Locate the cell with the specified text and output its (x, y) center coordinate. 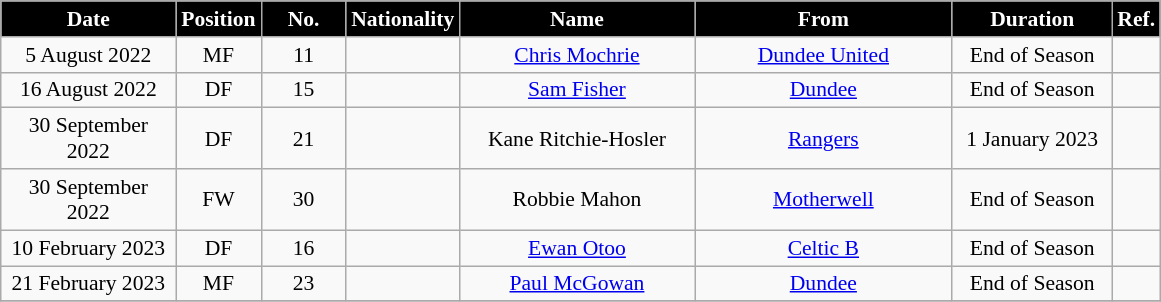
Kane Ritchie-Hosler (576, 138)
Position (218, 19)
Date (88, 19)
21 February 2023 (88, 284)
Ewan Otoo (576, 248)
1 January 2023 (1032, 138)
Rangers (824, 138)
16 August 2022 (88, 90)
11 (304, 55)
21 (304, 138)
Celtic B (824, 248)
FW (218, 200)
Duration (1032, 19)
16 (304, 248)
5 August 2022 (88, 55)
Name (576, 19)
Robbie Mahon (576, 200)
Ref. (1136, 19)
Motherwell (824, 200)
Paul McGowan (576, 284)
Nationality (402, 19)
Sam Fisher (576, 90)
23 (304, 284)
30 (304, 200)
Chris Mochrie (576, 55)
10 February 2023 (88, 248)
15 (304, 90)
From (824, 19)
Dundee United (824, 55)
No. (304, 19)
